Capture the cell that displays the provided text and extract its [X, Y] central coordinate. 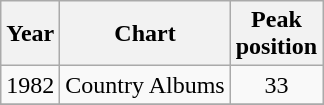
Chart [145, 34]
Country Albums [145, 85]
1982 [30, 85]
Year [30, 34]
33 [276, 85]
Peakposition [276, 34]
